Provide the (X, Y) coordinate of the cell's center where the given text is located.  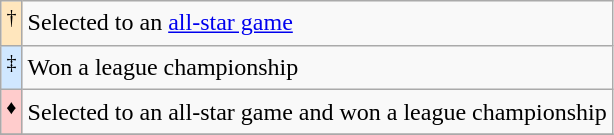
Won a league championship (317, 68)
Selected to an all-star game (317, 24)
♦ (12, 112)
† (12, 24)
‡ (12, 68)
Selected to an all-star game and won a league championship (317, 112)
